Provide the (X, Y) coordinate of the cell's center where the given text is located.  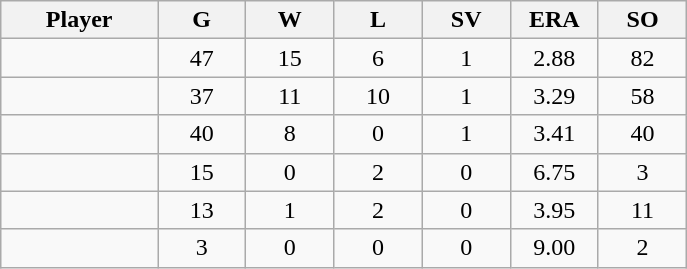
3.41 (554, 134)
37 (202, 96)
L (378, 20)
10 (378, 96)
6 (378, 58)
6.75 (554, 172)
82 (642, 58)
Player (80, 20)
3.29 (554, 96)
9.00 (554, 248)
58 (642, 96)
13 (202, 210)
2.88 (554, 58)
ERA (554, 20)
W (290, 20)
8 (290, 134)
47 (202, 58)
3.95 (554, 210)
SO (642, 20)
G (202, 20)
SV (466, 20)
